Detect which cell encompasses the target text, then output its [X, Y] center coordinate. 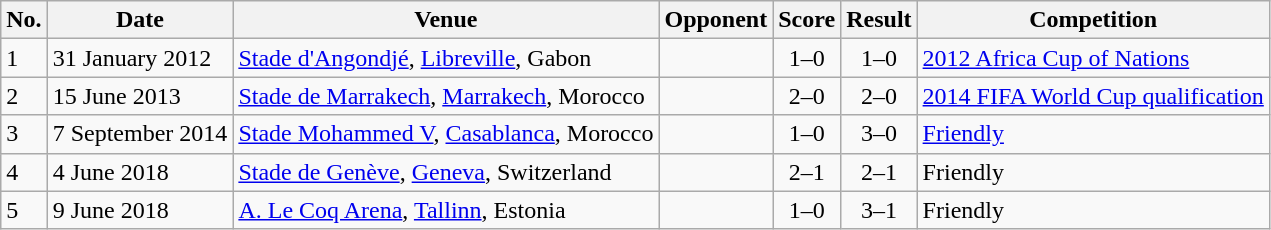
Stade Mohammed V, Casablanca, Morocco [446, 134]
Score [807, 20]
3–1 [879, 210]
4 June 2018 [140, 172]
Stade d'Angondjé, Libreville, Gabon [446, 58]
5 [24, 210]
Opponent [716, 20]
9 June 2018 [140, 210]
3 [24, 134]
Competition [1093, 20]
3–0 [879, 134]
Result [879, 20]
1 [24, 58]
2 [24, 96]
No. [24, 20]
2012 Africa Cup of Nations [1093, 58]
Venue [446, 20]
A. Le Coq Arena, Tallinn, Estonia [446, 210]
2014 FIFA World Cup qualification [1093, 96]
Stade de Genève, Geneva, Switzerland [446, 172]
4 [24, 172]
Stade de Marrakech, Marrakech, Morocco [446, 96]
7 September 2014 [140, 134]
15 June 2013 [140, 96]
Date [140, 20]
31 January 2012 [140, 58]
